Scan for the cell matching the given text and deliver its [x, y] coordinate at center. 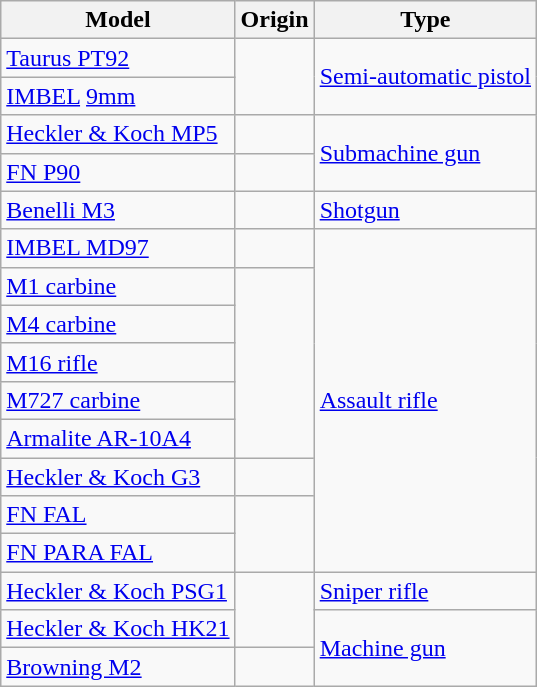
Armalite AR-10A4 [118, 438]
IMBEL MD97 [118, 248]
Browning M2 [118, 667]
M4 carbine [118, 324]
IMBEL 9mm [118, 96]
Type [425, 20]
Semi-automatic pistol [425, 77]
FN PARA FAL [118, 553]
FN FAL [118, 515]
Sniper rifle [425, 591]
Taurus PT92 [118, 58]
M1 carbine [118, 286]
Heckler & Koch G3 [118, 477]
Origin [274, 20]
Machine gun [425, 648]
Model [118, 20]
M16 rifle [118, 362]
M727 carbine [118, 400]
FN P90 [118, 172]
Assault rifle [425, 400]
Shotgun [425, 210]
Heckler & Koch MP5 [118, 134]
Heckler & Koch HK21 [118, 629]
Heckler & Koch PSG1 [118, 591]
Benelli M3 [118, 210]
Submachine gun [425, 153]
